Provide the [x, y] coordinate of the cell's center where the given text is located.  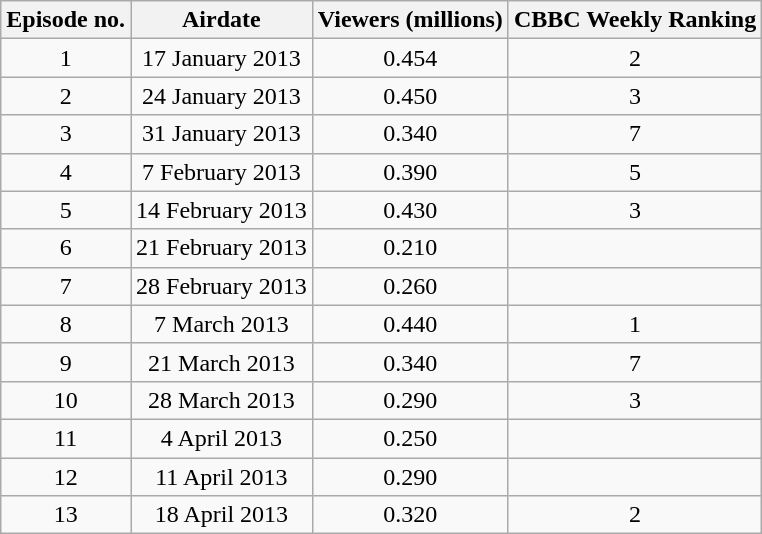
31 January 2013 [222, 134]
0.260 [410, 286]
8 [66, 324]
10 [66, 400]
0.210 [410, 248]
6 [66, 248]
4 [66, 172]
0.320 [410, 515]
0.454 [410, 58]
13 [66, 515]
14 February 2013 [222, 210]
11 [66, 438]
CBBC Weekly Ranking [634, 20]
0.430 [410, 210]
Episode no. [66, 20]
7 March 2013 [222, 324]
4 April 2013 [222, 438]
Airdate [222, 20]
11 April 2013 [222, 477]
28 March 2013 [222, 400]
24 January 2013 [222, 96]
0.390 [410, 172]
18 April 2013 [222, 515]
21 February 2013 [222, 248]
0.250 [410, 438]
9 [66, 362]
Viewers (millions) [410, 20]
28 February 2013 [222, 286]
12 [66, 477]
0.440 [410, 324]
17 January 2013 [222, 58]
0.450 [410, 96]
21 March 2013 [222, 362]
7 February 2013 [222, 172]
